Locate the cell with the specified text and output its (x, y) center coordinate. 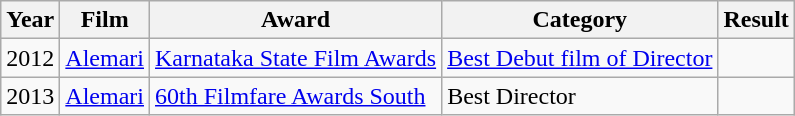
2012 (30, 58)
Karnataka State Film Awards (296, 58)
Award (296, 20)
Film (105, 20)
Year (30, 20)
Best Director (580, 96)
2013 (30, 96)
60th Filmfare Awards South (296, 96)
Best Debut film of Director (580, 58)
Category (580, 20)
Result (756, 20)
